Pinpoint the cell where the given text exists, returning its [x, y] midpoint coordinate. 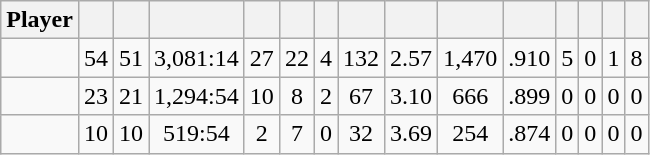
67 [362, 96]
1,294:54 [197, 96]
.899 [530, 96]
7 [296, 134]
5 [568, 58]
Player [40, 20]
1,470 [470, 58]
666 [470, 96]
132 [362, 58]
4 [326, 58]
32 [362, 134]
2.57 [412, 58]
54 [96, 58]
3,081:14 [197, 58]
21 [132, 96]
519:54 [197, 134]
27 [262, 58]
.874 [530, 134]
.910 [530, 58]
1 [614, 58]
254 [470, 134]
51 [132, 58]
22 [296, 58]
23 [96, 96]
3.69 [412, 134]
3.10 [412, 96]
